Provide the (x, y) coordinate of the cell's center where the given text is located.  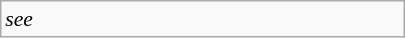
see (202, 19)
